Identify which cell holds the provided text, then report its [x, y] central coordinate. 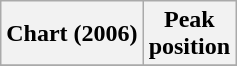
Peakposition [189, 34]
Chart (2006) [72, 34]
